Locate the cell with the specified text and output its [X, Y] center coordinate. 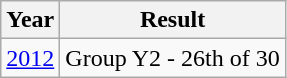
Result [172, 20]
Group Y2 - 26th of 30 [172, 58]
2012 [30, 58]
Year [30, 20]
